Locate the cell with the specified text and output its (X, Y) center coordinate. 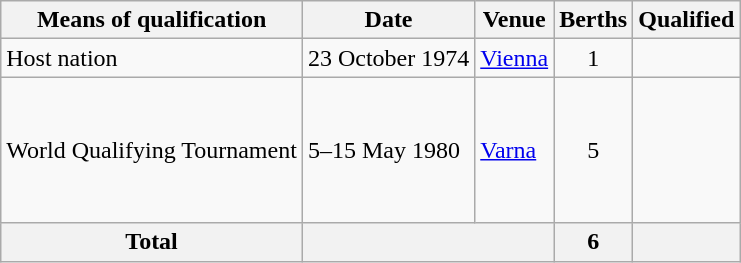
Vienna (514, 58)
Varna (514, 150)
Total (152, 242)
Host nation (152, 58)
Qualified (686, 20)
Date (388, 20)
Venue (514, 20)
5 (594, 150)
23 October 1974 (388, 58)
5–15 May 1980 (388, 150)
World Qualifying Tournament (152, 150)
6 (594, 242)
Berths (594, 20)
Means of qualification (152, 20)
1 (594, 58)
